Identify which cell holds the provided text, then report its (X, Y) central coordinate. 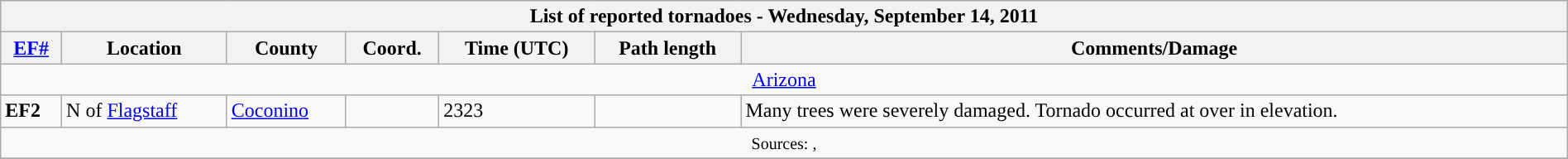
Sources: , (784, 142)
Time (UTC) (517, 48)
Coord. (392, 48)
Coconino (286, 111)
Arizona (784, 79)
List of reported tornadoes - Wednesday, September 14, 2011 (784, 17)
Comments/Damage (1154, 48)
N of Flagstaff (145, 111)
EF# (31, 48)
Many trees were severely damaged. Tornado occurred at over in elevation. (1154, 111)
Location (145, 48)
County (286, 48)
EF2 (31, 111)
Path length (668, 48)
2323 (517, 111)
